Provide the (x, y) coordinate of the cell's center where the given text is located.  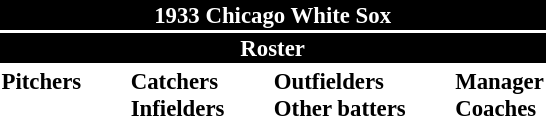
Roster (272, 48)
1933 Chicago White Sox (272, 15)
